Search for the cell housing the specified text and yield its (X, Y) center coordinate. 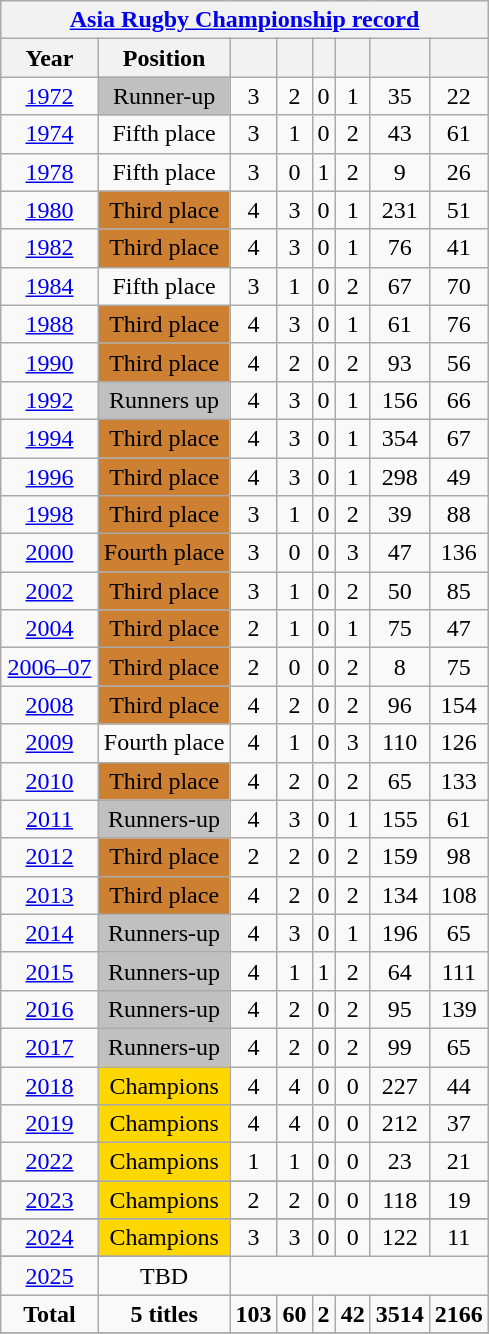
2025 (50, 1276)
2014 (50, 933)
2022 (50, 1162)
1990 (50, 362)
298 (400, 477)
154 (458, 705)
23 (400, 1162)
122 (400, 1238)
2011 (50, 819)
TBD (164, 1276)
110 (400, 743)
56 (458, 362)
41 (458, 248)
136 (458, 553)
60 (294, 1314)
Runner-up (164, 96)
49 (458, 477)
98 (458, 857)
2013 (50, 895)
Year (50, 58)
2002 (50, 591)
2010 (50, 781)
1998 (50, 515)
9 (400, 172)
126 (458, 743)
155 (400, 819)
1992 (50, 400)
88 (458, 515)
2023 (50, 1200)
2006–07 (50, 667)
231 (400, 210)
133 (458, 781)
2018 (50, 1085)
Position (164, 58)
2000 (50, 553)
Total (50, 1314)
108 (458, 895)
2017 (50, 1047)
227 (400, 1085)
1984 (50, 286)
139 (458, 1009)
64 (400, 971)
95 (400, 1009)
19 (458, 1200)
93 (400, 362)
1988 (50, 324)
159 (400, 857)
70 (458, 286)
21 (458, 1162)
37 (458, 1124)
111 (458, 971)
212 (400, 1124)
3514 (400, 1314)
35 (400, 96)
99 (400, 1047)
134 (400, 895)
1996 (50, 477)
1972 (50, 96)
1994 (50, 438)
2012 (50, 857)
11 (458, 1238)
Asia Rugby Championship record (245, 20)
196 (400, 933)
22 (458, 96)
44 (458, 1085)
1982 (50, 248)
8 (400, 667)
42 (352, 1314)
118 (400, 1200)
2019 (50, 1124)
5 titles (164, 1314)
85 (458, 591)
2004 (50, 629)
1974 (50, 134)
26 (458, 172)
103 (254, 1314)
2166 (458, 1314)
354 (400, 438)
66 (458, 400)
2009 (50, 743)
1980 (50, 210)
43 (400, 134)
156 (400, 400)
50 (400, 591)
2016 (50, 1009)
Runners up (164, 400)
2024 (50, 1238)
2015 (50, 971)
51 (458, 210)
96 (400, 705)
1978 (50, 172)
2008 (50, 705)
39 (400, 515)
